Provide the [X, Y] coordinate of the cell's center where the given text is located.  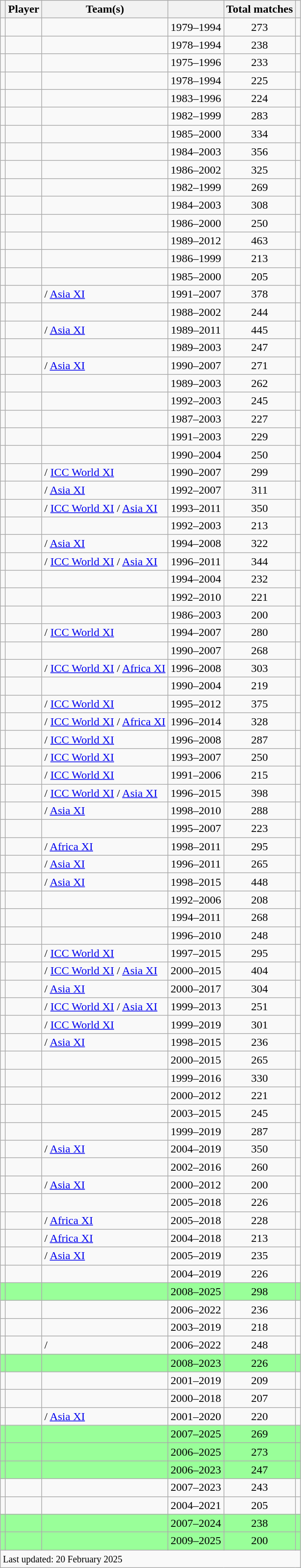
1996–2014 [196, 722]
262 [260, 383]
378 [260, 294]
Player [24, 9]
Last updated: 20 February 2025 [150, 1559]
283 [260, 116]
448 [260, 882]
1988–2002 [196, 312]
2000–2018 [196, 1399]
304 [260, 989]
244 [260, 312]
215 [260, 775]
1987–2003 [196, 419]
1989–2011 [196, 330]
2008–2023 [196, 1363]
1993–2007 [196, 757]
228 [260, 1220]
2003–2015 [196, 1114]
299 [260, 472]
1997–2015 [196, 953]
280 [260, 633]
1998–2011 [196, 846]
322 [260, 544]
1986–2002 [196, 169]
233 [260, 63]
2005–2019 [196, 1256]
2004–2018 [196, 1238]
Team(s) [105, 9]
1983–1996 [196, 98]
235 [260, 1256]
2006–2023 [196, 1470]
1998–2010 [196, 811]
1994–2008 [196, 544]
311 [260, 490]
1994–2004 [196, 579]
208 [260, 900]
2008–2025 [196, 1291]
227 [260, 419]
398 [260, 793]
404 [260, 971]
2001–2019 [196, 1381]
2006–2025 [196, 1452]
2000–2017 [196, 989]
2009–2025 [196, 1541]
463 [260, 241]
1992–2006 [196, 900]
229 [260, 437]
330 [260, 1078]
1979–1994 [196, 27]
1991–2003 [196, 437]
Total matches [260, 9]
/ [105, 1345]
219 [260, 686]
1994–2007 [196, 633]
1986–2003 [196, 615]
1991–2007 [196, 294]
271 [260, 365]
308 [260, 205]
2001–2020 [196, 1416]
1975–1996 [196, 63]
1996–2010 [196, 935]
218 [260, 1327]
1999–2013 [196, 1006]
334 [260, 134]
207 [260, 1399]
1986–1999 [196, 259]
1993–2011 [196, 508]
2004–2021 [196, 1505]
1986–2000 [196, 223]
2007–2023 [196, 1488]
2003–2019 [196, 1327]
1995–2007 [196, 829]
1991–2006 [196, 775]
1995–2012 [196, 704]
1992–2010 [196, 597]
1999–2016 [196, 1078]
220 [260, 1416]
303 [260, 668]
1994–2011 [196, 918]
344 [260, 562]
356 [260, 152]
223 [260, 829]
328 [260, 722]
375 [260, 704]
251 [260, 1006]
2002–2016 [196, 1167]
445 [260, 330]
301 [260, 1024]
298 [260, 1291]
288 [260, 811]
225 [260, 80]
1996–2015 [196, 793]
243 [260, 1488]
1992–2007 [196, 490]
260 [260, 1167]
2007–2025 [196, 1434]
209 [260, 1381]
2007–2024 [196, 1523]
325 [260, 169]
232 [260, 579]
224 [260, 98]
1989–2012 [196, 241]
